Pinpoint the cell where the given text exists, returning its [x, y] midpoint coordinate. 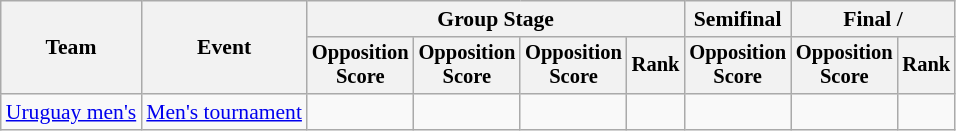
Final / [873, 19]
Event [224, 48]
Group Stage [496, 19]
Men's tournament [224, 112]
Semifinal [738, 19]
Team [72, 48]
Uruguay men's [72, 112]
